Provide the (x, y) coordinate of the cell's center where the given text is located.  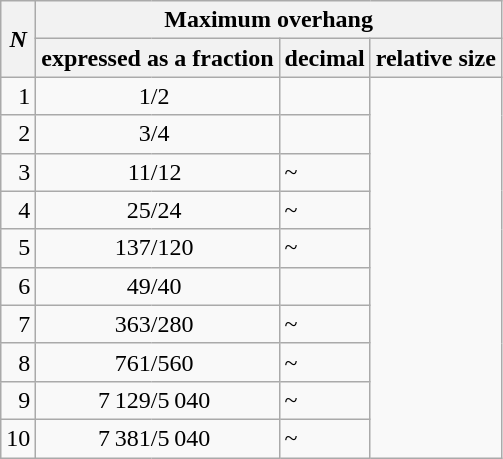
11 (94, 172)
25 (94, 210)
2 (18, 134)
10 (18, 438)
9 (18, 400)
363 (94, 324)
/24 (215, 210)
49 (94, 286)
decimal (324, 58)
5 (18, 248)
N (18, 39)
/2 (215, 96)
Maximum overhang (269, 20)
7 381 (94, 438)
7 129 (94, 400)
/4 (215, 134)
6 (18, 286)
/120 (215, 248)
761 (94, 362)
expressed as a fraction (158, 58)
relative size (436, 58)
/280 (215, 324)
/40 (215, 286)
/560 (215, 362)
4 (18, 210)
137 (94, 248)
8 (18, 362)
7 (18, 324)
/12 (215, 172)
